Locate the cell with the specified text and output its (X, Y) center coordinate. 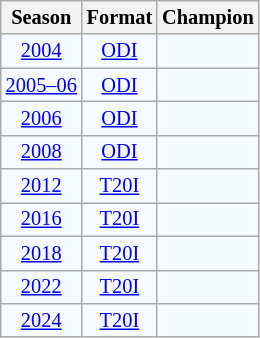
Champion (208, 17)
2012 (42, 186)
2006 (42, 118)
Format (120, 17)
2022 (42, 287)
Season (42, 17)
2018 (42, 253)
2008 (42, 152)
2024 (42, 320)
2004 (42, 51)
2005–06 (42, 85)
2016 (42, 219)
